Output the [X, Y] coordinate of the center of the cell containing the given text.  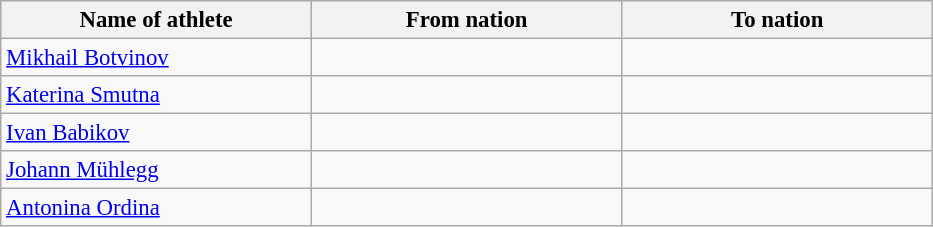
Name of athlete [156, 20]
Antonina Ordina [156, 208]
Johann Mühlegg [156, 170]
To nation [778, 20]
Ivan Babikov [156, 133]
From nation [466, 20]
Mikhail Botvinov [156, 58]
Katerina Smutna [156, 95]
